Find where the given text appears and provide that cell's center as (X, Y) coordinate. 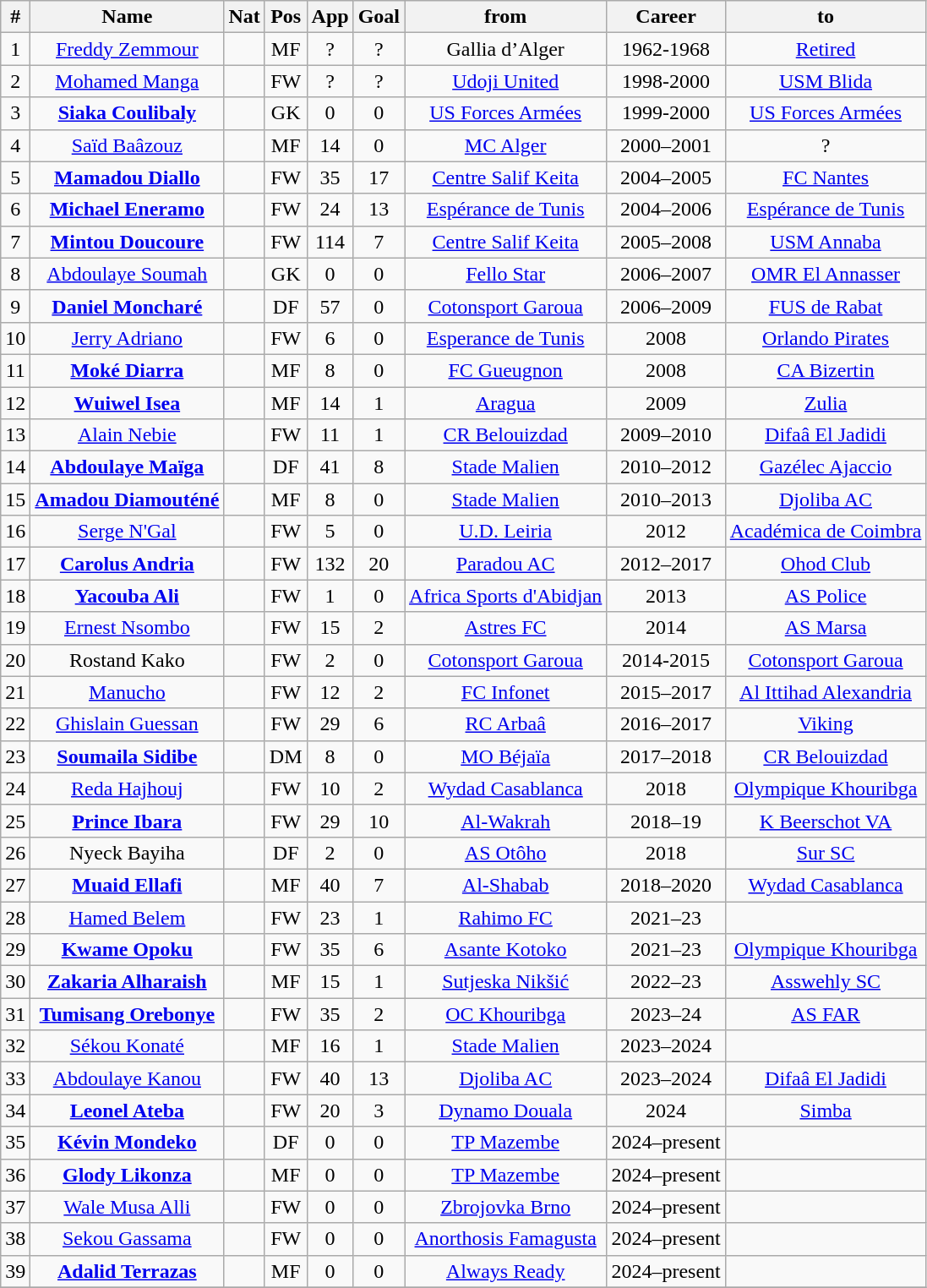
2023–24 (666, 1014)
26 (15, 853)
Africa Sports d'Abidjan (505, 596)
Freddy Zemmour (127, 49)
Abdoulaye Soumah (127, 274)
FC Gueugnon (505, 370)
38 (15, 1239)
2009–2010 (666, 435)
1998-2000 (666, 81)
Soumaila Sidibe (127, 756)
41 (330, 467)
Mohamed Manga (127, 81)
Zulia (826, 403)
FC Infonet (505, 692)
DM (286, 756)
Simba (826, 1111)
Michael Eneramo (127, 210)
2010–2012 (666, 467)
USM Annaba (826, 242)
22 (15, 724)
Kwame Opoku (127, 950)
Dynamo Douala (505, 1111)
Mintou Doucoure (127, 242)
Sutjeska Nikšić (505, 982)
Hamed Belem (127, 917)
2012 (666, 532)
Career (666, 17)
Wale Musa Alli (127, 1207)
Ernest Nsombo (127, 628)
Yacouba Ali (127, 596)
from (505, 17)
Abdoulaye Kanou (127, 1078)
28 (15, 917)
2012–2017 (666, 564)
Al-Shabab (505, 885)
Daniel Moncharé (127, 306)
114 (330, 242)
1962-1968 (666, 49)
Prince Ibara (127, 821)
MO Béjaïa (505, 756)
Esperance de Tunis (505, 338)
CA Bizertin (826, 370)
Orlando Pirates (826, 338)
Nyeck Bayiha (127, 853)
2005–2008 (666, 242)
Viking (826, 724)
2006–2009 (666, 306)
34 (15, 1111)
Aragua (505, 403)
30 (15, 982)
U.D. Leiria (505, 532)
Siaka Coulibaly (127, 113)
2022–23 (666, 982)
Pos (286, 17)
Sékou Konaté (127, 1046)
Reda Hajhouj (127, 789)
2010–2013 (666, 499)
Alain Nebie (127, 435)
21 (15, 692)
Sekou Gassama (127, 1239)
132 (330, 564)
AS Police (826, 596)
27 (15, 885)
Adalid Terrazas (127, 1271)
Nat (244, 17)
# (15, 17)
32 (15, 1046)
Asswehly SC (826, 982)
Tumisang Orebonye (127, 1014)
Jerry Adriano (127, 338)
Rahimo FC (505, 917)
2014-2015 (666, 660)
Sur SC (826, 853)
2009 (666, 403)
2014 (666, 628)
Serge N'Gal (127, 532)
Zbrojovka Brno (505, 1207)
USM Blida (826, 81)
Ohod Club (826, 564)
2018–19 (666, 821)
36 (15, 1175)
OC Khouribga (505, 1014)
Ghislain Guessan (127, 724)
Rostand Kako (127, 660)
Moké Diarra (127, 370)
2016–2017 (666, 724)
18 (15, 596)
Wuiwel Isea (127, 403)
Gallia d’Alger (505, 49)
Al-Wakrah (505, 821)
2013 (666, 596)
2015–2017 (666, 692)
Kévin Mondeko (127, 1143)
4 (15, 145)
Always Ready (505, 1271)
25 (15, 821)
to (826, 17)
Zakaria Alharaish (127, 982)
2018–2020 (666, 885)
37 (15, 1207)
Udoji United (505, 81)
Fello Star (505, 274)
Leonel Ateba (127, 1111)
RC Arbaâ (505, 724)
Carolus Andria (127, 564)
MC Alger (505, 145)
57 (330, 306)
Saïd Baâzouz (127, 145)
FC Nantes (826, 177)
Muaid Ellafi (127, 885)
2004–2005 (666, 177)
9 (15, 306)
39 (15, 1271)
Mamadou Diallo (127, 177)
Académica de Coimbra (826, 532)
Name (127, 17)
Amadou Diamouténé (127, 499)
AS Marsa (826, 628)
Retired (826, 49)
OMR El Annasser (826, 274)
2024 (666, 1111)
Glody Likonza (127, 1175)
2000–2001 (666, 145)
1999-2000 (666, 113)
AS Otôho (505, 853)
31 (15, 1014)
Manucho (127, 692)
2017–2018 (666, 756)
2006–2007 (666, 274)
19 (15, 628)
AS FAR (826, 1014)
Asante Kotoko (505, 950)
2004–2006 (666, 210)
33 (15, 1078)
Abdoulaye Maïga (127, 467)
Goal (379, 17)
K Beerschot VA (826, 821)
Anorthosis Famagusta (505, 1239)
Paradou AC (505, 564)
Al Ittihad Alexandria (826, 692)
Gazélec Ajaccio (826, 467)
App (330, 17)
FUS de Rabat (826, 306)
Astres FC (505, 628)
